Return the [X, Y] coordinate for the center point of the cell that contains the specified text.  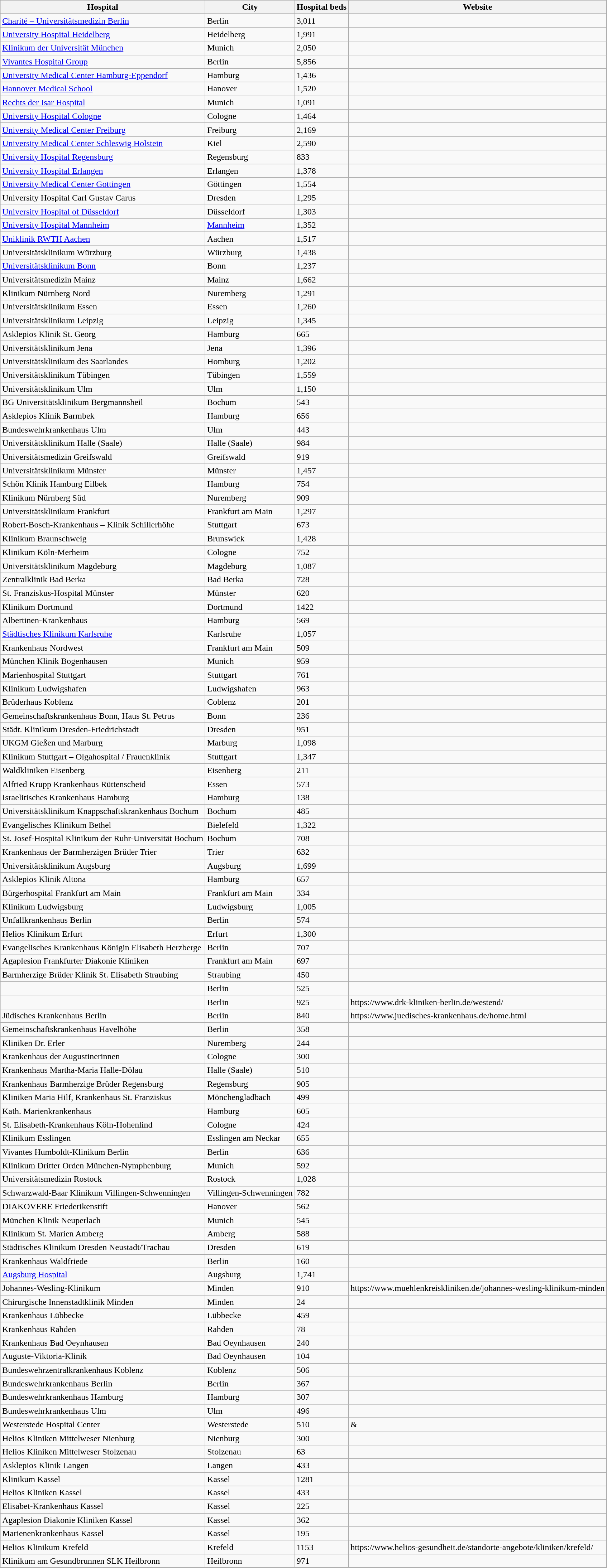
Marienenkrankenhaus Kassel [103, 1534]
Klinikum Esslingen [103, 1138]
Evangelisches Klinikum Bethel [103, 825]
1,464 [321, 116]
Heilbronn [250, 1561]
Rostock [250, 1179]
754 [321, 484]
Städtisches Klinikum Dresden Neustadt/Trachau [103, 1247]
University Medical Center Hamburg-Eppendorf [103, 75]
562 [321, 1206]
Düsseldorf [250, 212]
1,150 [321, 389]
Gemeinschaftskrankenhaus Bonn, Haus St. Petrus [103, 716]
Asklepios Klinik Langen [103, 1465]
Alfried Krupp Krankenhaus Rüttenscheid [103, 784]
Bundeswehrkrankenhaus Hamburg [103, 1397]
Leipzig [250, 320]
1,428 [321, 539]
University Hospital Cologne [103, 116]
1422 [321, 607]
636 [321, 1152]
3,011 [321, 21]
Unfallkrankenhaus Berlin [103, 920]
University Medical Center Freiburg [103, 130]
833 [321, 157]
St. Josef-Hospital Klinikum der Ruhr-Universität Bochum [103, 839]
Schwarzwald-Baar Klinikum Villingen-Schwenningen [103, 1193]
St. Elisabeth-Krankenhaus Köln-Hohenlind [103, 1125]
697 [321, 961]
Universitätsklinikum Münster [103, 471]
Klinikum Dritter Orden München-Nymphenburg [103, 1166]
1,260 [321, 307]
Jena [250, 348]
University Hospital of Düsseldorf [103, 212]
Universitätsklinikum Augsburg [103, 866]
Lübbecke [250, 1316]
Coblenz [250, 702]
1,436 [321, 75]
Schön Klinik Hamburg Eilbek [103, 484]
Krankenhaus der Barmherzigen Brüder Trier [103, 852]
665 [321, 334]
1,300 [321, 934]
Asklepios Klinik Altona [103, 879]
543 [321, 402]
656 [321, 416]
Krankenhaus Rahden [103, 1329]
909 [321, 498]
951 [321, 729]
1,237 [321, 266]
Albertinen-Krankenhaus [103, 621]
Kliniken Dr. Erler [103, 1043]
2,590 [321, 143]
University Hospital Heidelberg [103, 34]
Nienburg [250, 1438]
459 [321, 1316]
Klinikum Kassel [103, 1479]
Heidelberg [250, 34]
525 [321, 988]
Klinikum St. Marien Amberg [103, 1234]
Augsburg Hospital [103, 1275]
925 [321, 1002]
1,297 [321, 511]
University Hospital Erlangen [103, 171]
University Medical Center Gottingen [103, 184]
Universitätsklinikum Ulm [103, 389]
707 [321, 947]
Universitätsklinikum des Saarlandes [103, 361]
619 [321, 1247]
Universitätsklinikum Leipzig [103, 320]
St. Franziskus-Hospital Münster [103, 593]
1,303 [321, 212]
https://www.drk-kliniken-berlin.de/westend/ [478, 1002]
Helios Klinikum Krefeld [103, 1547]
450 [321, 975]
Westerstede Hospital Center [103, 1424]
Uniklinik RWTH Aachen [103, 239]
Klinikum Stuttgart – Olgahospital / Frauenklinik [103, 757]
Würzburg [250, 252]
Freiburg [250, 130]
485 [321, 811]
Städtisches Klinikum Karlsruhe [103, 634]
Krankenhaus Martha-Maria Halle-Dölau [103, 1070]
620 [321, 593]
Aachen [250, 239]
Mainz [250, 280]
971 [321, 1561]
Marburg [250, 743]
244 [321, 1043]
1,098 [321, 743]
Kath. Marienkrankenhaus [103, 1111]
Klinikum Nürnberg Nord [103, 293]
Mönchengladbach [250, 1097]
592 [321, 1166]
Villingen-Schwenningen [250, 1193]
588 [321, 1234]
Rechts der Isar Hospital [103, 102]
Magdeburg [250, 566]
Robert-Bosch-Krankenhaus – Klinik Schillerhöhe [103, 525]
984 [321, 443]
Krankenhaus Nordwest [103, 648]
424 [321, 1125]
Greifswald [250, 457]
Kiel [250, 143]
225 [321, 1506]
Israelitisches Krankenhaus Hamburg [103, 797]
Universitätsklinikum Würzburg [103, 252]
Straubing [250, 975]
Universitätsklinikum Knappschaftskrankenhaus Bochum [103, 811]
BG Universitätsklinikum Bergmannsheil [103, 402]
Erlangen [250, 171]
Stolzenau [250, 1452]
Esslingen am Neckar [250, 1138]
509 [321, 648]
Göttingen [250, 184]
569 [321, 621]
1,028 [321, 1179]
211 [321, 770]
Marienhospital Stuttgart [103, 675]
1,087 [321, 566]
673 [321, 525]
138 [321, 797]
1,345 [321, 320]
University Hospital Regensburg [103, 157]
1,396 [321, 348]
DIAKOVERE Friederikenstift [103, 1206]
506 [321, 1370]
Johannes-Wesling-Klinikum [103, 1288]
1,554 [321, 184]
Ludwigsburg [250, 907]
Amberg [250, 1234]
Krankenhaus Barmherzige Brüder Regensburg [103, 1084]
Barmherzige Brüder Klinik St. Elisabeth Straubing [103, 975]
Universitätsklinikum Jena [103, 348]
Eisenberg [250, 770]
Helios Kliniken Mittelweser Stolzenau [103, 1452]
Tübingen [250, 375]
Gemeinschaftskrankenhaus Havelhöhe [103, 1029]
Universitätsklinikum Frankfurt [103, 511]
1,457 [321, 471]
334 [321, 893]
2,050 [321, 48]
1,091 [321, 102]
632 [321, 852]
545 [321, 1220]
Erfurt [250, 934]
358 [321, 1029]
Mannheim [250, 225]
708 [321, 839]
Brunswick [250, 539]
Hospital beds [321, 7]
https://www.juedisches-krankenhaus.de/home.html [478, 1015]
201 [321, 702]
1,202 [321, 361]
University Medical Center Schleswig Holstein [103, 143]
Elisabet-Krankenhaus Kassel [103, 1506]
Dortmund [250, 607]
Klinikum Dortmund [103, 607]
1,559 [321, 375]
Klinikum der Universität München [103, 48]
496 [321, 1411]
Hannover Medical School [103, 89]
Krefeld [250, 1547]
1,991 [321, 34]
Zentralklinik Bad Berka [103, 579]
782 [321, 1193]
499 [321, 1097]
Waldkliniken Eisenberg [103, 770]
1,662 [321, 280]
Vivantes Humboldt-Klinikum Berlin [103, 1152]
Helios Klinikum Erfurt [103, 934]
Bielefeld [250, 825]
195 [321, 1534]
Universitätsklinikum Halle (Saale) [103, 443]
München Klinik Neuperlach [103, 1220]
Universitätsklinikum Essen [103, 307]
160 [321, 1261]
Langen [250, 1465]
& [478, 1424]
Krankenhaus der Augustinerinnen [103, 1057]
236 [321, 716]
240 [321, 1343]
Ludwigshafen [250, 689]
605 [321, 1111]
Universitätsmedizin Rostock [103, 1179]
Kliniken Maria Hilf, Krankenhaus St. Franziskus [103, 1097]
Bundeswehrkrankenhaus Berlin [103, 1384]
Helios Kliniken Mittelweser Nienburg [103, 1438]
Auguste-Viktoria-Klinik [103, 1356]
Klinikum am Gesundbrunnen SLK Heilbronn [103, 1561]
1,295 [321, 198]
840 [321, 1015]
1,005 [321, 907]
City [250, 7]
Koblenz [250, 1370]
Trier [250, 852]
657 [321, 879]
Website [478, 7]
Universitätsklinikum Bonn [103, 266]
1,699 [321, 866]
Klinikum Köln-Merheim [103, 552]
2,169 [321, 130]
Universitätsmedizin Mainz [103, 280]
752 [321, 552]
Rahden [250, 1329]
Bundeswehrzentralkrankenhaus Koblenz [103, 1370]
Klinikum Nürnberg Süd [103, 498]
University Hospital Mannheim [103, 225]
959 [321, 661]
Klinikum Ludwigshafen [103, 689]
Asklepios Klinik Barmbek [103, 416]
Hospital [103, 7]
963 [321, 689]
905 [321, 1084]
Agaplesion Frankfurter Diakonie Kliniken [103, 961]
Chirurgische Innenstadtklinik Minden [103, 1302]
Universitätsklinikum Magdeburg [103, 566]
1,352 [321, 225]
1,378 [321, 171]
1,438 [321, 252]
Helios Kliniken Kassel [103, 1493]
573 [321, 784]
5,856 [321, 62]
63 [321, 1452]
104 [321, 1356]
574 [321, 920]
1281 [321, 1479]
Brüderhaus Koblenz [103, 702]
Klinikum Braunschweig [103, 539]
655 [321, 1138]
Asklepios Klinik St. Georg [103, 334]
24 [321, 1302]
University Hospital Carl Gustav Carus [103, 198]
761 [321, 675]
362 [321, 1520]
1,741 [321, 1275]
1153 [321, 1547]
728 [321, 579]
367 [321, 1384]
1,291 [321, 293]
Klinikum Ludwigsburg [103, 907]
1,347 [321, 757]
Krankenhaus Waldfriede [103, 1261]
Universitätsklinikum Tübingen [103, 375]
Evangelisches Krankenhaus Königin Elisabeth Herzberge [103, 947]
Universitätsmedizin Greifswald [103, 457]
https://www.muehlenkreiskliniken.de/johannes-wesling-klinikum-minden [478, 1288]
München Klinik Bogenhausen [103, 661]
919 [321, 457]
Krankenhaus Lübbecke [103, 1316]
1,520 [321, 89]
Charité – Universitätsmedizin Berlin [103, 21]
1,057 [321, 634]
307 [321, 1397]
Krankenhaus Bad Oeynhausen [103, 1343]
Bürgerhospital Frankfurt am Main [103, 893]
443 [321, 430]
Karlsruhe [250, 634]
1,517 [321, 239]
Bad Berka [250, 579]
Westerstede [250, 1424]
Agaplesion Diakonie Kliniken Kassel [103, 1520]
Vivantes Hospital Group [103, 62]
https://www.helios-gesundheit.de/standorte-angebote/kliniken/krefeld/ [478, 1547]
UKGM Gießen und Marburg [103, 743]
Städt. Klinikum Dresden-Friedrichstadt [103, 729]
1,322 [321, 825]
910 [321, 1288]
Homburg [250, 361]
78 [321, 1329]
Jüdisches Krankenhaus Berlin [103, 1015]
